Return [X, Y] of the center of cell containing provided text 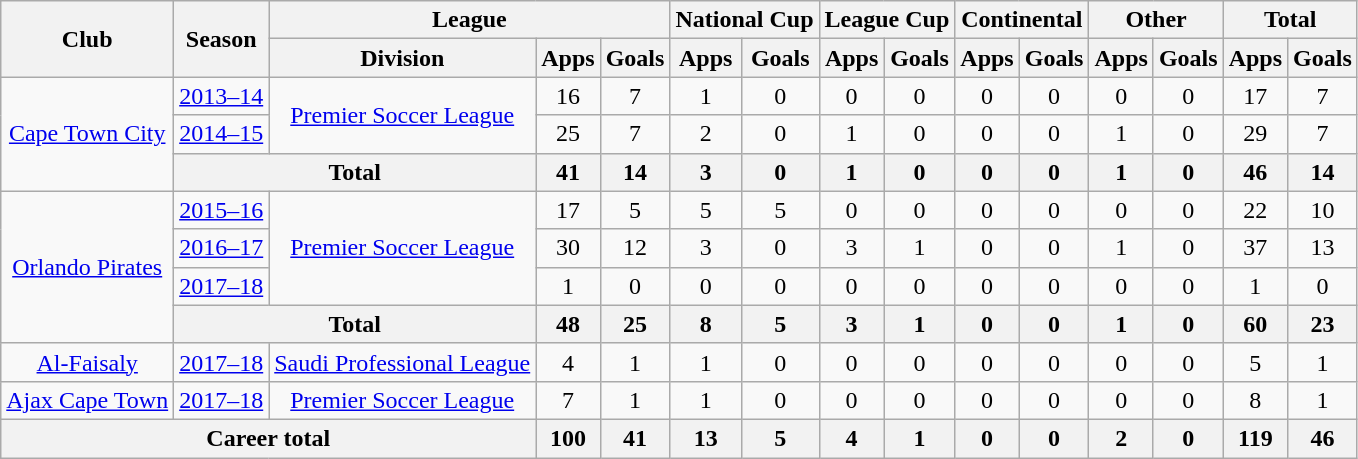
30 [568, 248]
16 [568, 96]
Club [88, 39]
29 [1255, 134]
National Cup [744, 20]
119 [1255, 438]
Season [222, 39]
23 [1323, 324]
2014–15 [222, 134]
60 [1255, 324]
2013–14 [222, 96]
12 [635, 248]
League Cup [887, 20]
100 [568, 438]
Orlando Pirates [88, 267]
10 [1323, 210]
Al-Faisaly [88, 362]
Ajax Cape Town [88, 400]
Continental [1022, 20]
48 [568, 324]
Other [1156, 20]
League [470, 20]
Saudi Professional League [402, 362]
Cape Town City [88, 134]
2015–16 [222, 210]
2016–17 [222, 248]
Career total [268, 438]
37 [1255, 248]
22 [1255, 210]
Division [402, 58]
